Search for the cell housing the specified text and yield its (x, y) center coordinate. 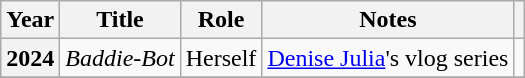
Year (30, 20)
Denise Julia's vlog series (388, 58)
Baddie-Bot (120, 58)
Notes (388, 20)
Herself (221, 58)
Title (120, 20)
Role (221, 20)
2024 (30, 58)
